Pinpoint the cell where the given text exists, returning its [X, Y] midpoint coordinate. 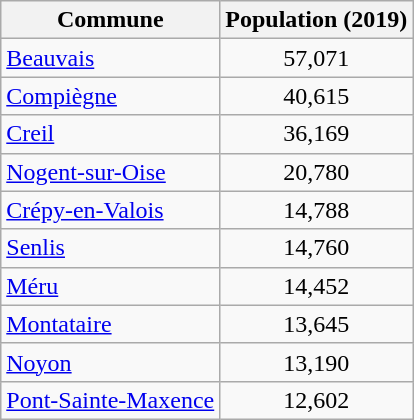
Pont-Sainte-Maxence [110, 400]
14,760 [316, 248]
Nogent-sur-Oise [110, 172]
14,788 [316, 210]
Noyon [110, 362]
Senlis [110, 248]
13,190 [316, 362]
14,452 [316, 286]
Compiègne [110, 96]
20,780 [316, 172]
Montataire [110, 324]
36,169 [316, 134]
Creil [110, 134]
Méru [110, 286]
Crépy-en-Valois [110, 210]
57,071 [316, 58]
Commune [110, 20]
Beauvais [110, 58]
40,615 [316, 96]
12,602 [316, 400]
13,645 [316, 324]
Population (2019) [316, 20]
